Provide the (X, Y) coordinate of the cell's center where the given text is located.  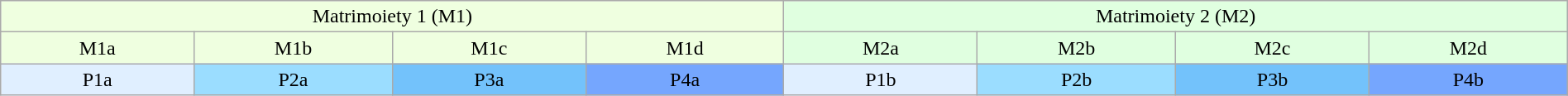
Matrimoiety 2 (M2) (1176, 17)
P2a (294, 79)
P1a (98, 79)
M1a (98, 48)
M2c (1273, 48)
M1c (489, 48)
P4a (685, 79)
P1b (881, 79)
P3b (1273, 79)
P3a (489, 79)
P2b (1077, 79)
M1d (685, 48)
M1b (294, 48)
M2b (1077, 48)
M2a (881, 48)
Matrimoiety 1 (M1) (392, 17)
M2d (1468, 48)
P4b (1468, 79)
